Detect which cell encompasses the target text, then output its [X, Y] center coordinate. 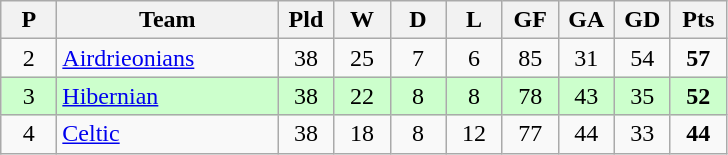
GA [586, 20]
25 [362, 58]
Team [168, 20]
57 [698, 58]
77 [530, 134]
Airdrieonians [168, 58]
Celtic [168, 134]
85 [530, 58]
Hibernian [168, 96]
22 [362, 96]
31 [586, 58]
33 [642, 134]
12 [474, 134]
2 [29, 58]
52 [698, 96]
78 [530, 96]
P [29, 20]
7 [418, 58]
35 [642, 96]
3 [29, 96]
4 [29, 134]
W [362, 20]
Pld [306, 20]
Pts [698, 20]
43 [586, 96]
18 [362, 134]
GF [530, 20]
54 [642, 58]
6 [474, 58]
GD [642, 20]
L [474, 20]
D [418, 20]
